Identify which cell holds the provided text, then report its (x, y) central coordinate. 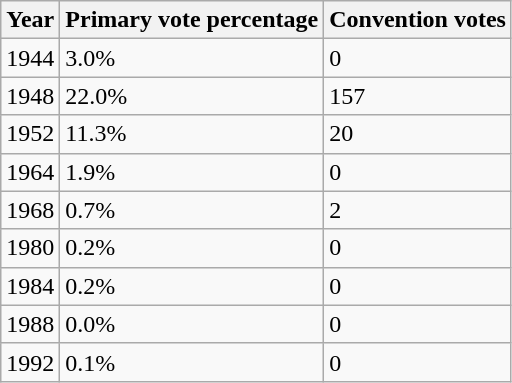
22.0% (192, 96)
1948 (30, 96)
1984 (30, 286)
0.1% (192, 362)
11.3% (192, 134)
1968 (30, 210)
1964 (30, 172)
1.9% (192, 172)
2 (418, 210)
Convention votes (418, 20)
1944 (30, 58)
1988 (30, 324)
1952 (30, 134)
Primary vote percentage (192, 20)
157 (418, 96)
Year (30, 20)
0.7% (192, 210)
1980 (30, 248)
1992 (30, 362)
3.0% (192, 58)
20 (418, 134)
0.0% (192, 324)
